From the cell containing the given text, extract its center point as (X, Y) coordinate. 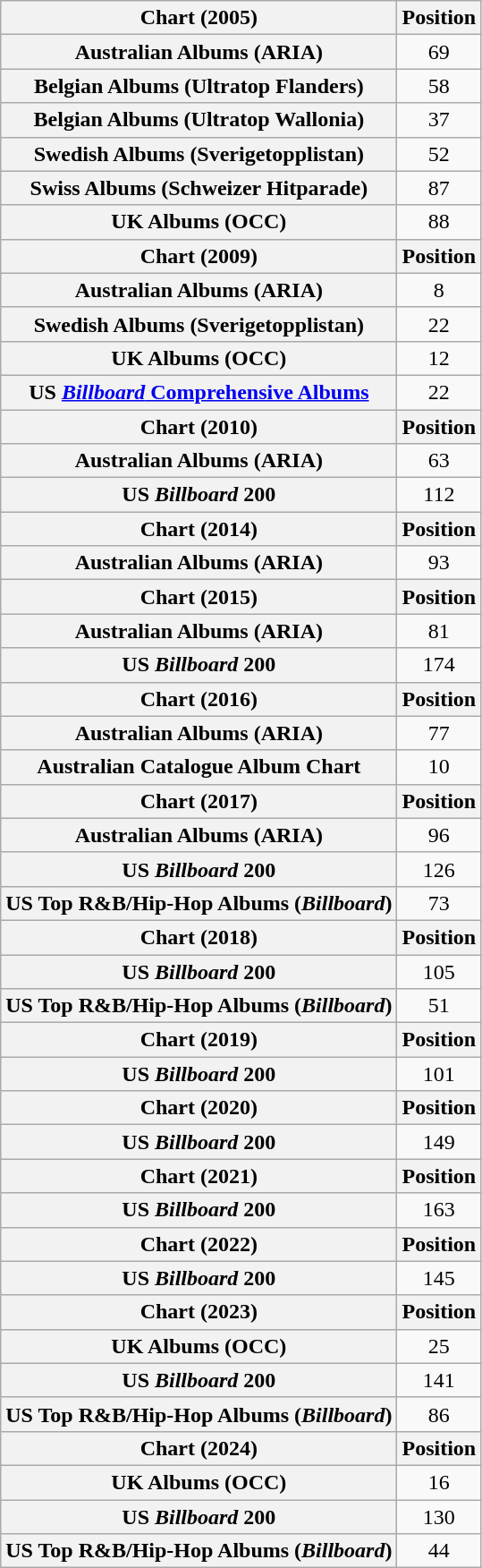
51 (439, 1006)
Chart (2014) (199, 529)
112 (439, 495)
Chart (2009) (199, 256)
Australian Catalogue Album Chart (199, 767)
93 (439, 563)
16 (439, 1482)
Belgian Albums (Ultratop Wallonia) (199, 120)
141 (439, 1380)
73 (439, 903)
174 (439, 665)
163 (439, 1210)
8 (439, 290)
Belgian Albums (Ultratop Flanders) (199, 86)
37 (439, 120)
Swiss Albums (Schweizer Hitparade) (199, 188)
96 (439, 835)
Chart (2010) (199, 427)
44 (439, 1551)
Chart (2024) (199, 1448)
12 (439, 358)
69 (439, 52)
126 (439, 869)
58 (439, 86)
81 (439, 631)
Chart (2022) (199, 1244)
Chart (2017) (199, 801)
Chart (2015) (199, 597)
Chart (2016) (199, 699)
Chart (2023) (199, 1312)
77 (439, 733)
Chart (2019) (199, 1040)
Chart (2005) (199, 18)
25 (439, 1346)
10 (439, 767)
87 (439, 188)
Chart (2018) (199, 937)
105 (439, 971)
101 (439, 1074)
149 (439, 1142)
130 (439, 1517)
US Billboard Comprehensive Albums (199, 392)
Chart (2021) (199, 1176)
145 (439, 1278)
Chart (2020) (199, 1108)
86 (439, 1414)
63 (439, 461)
52 (439, 154)
88 (439, 222)
